From the cell containing the given text, extract its center point as [x, y] coordinate. 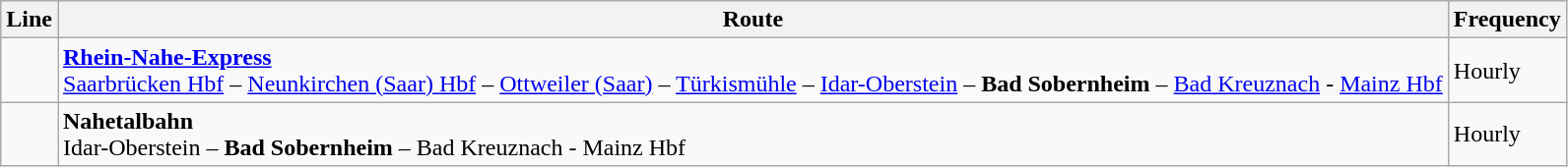
Frequency [1507, 20]
Route [752, 20]
NahetalbahnIdar-Oberstein – Bad Sobernheim – Bad Kreuznach - Mainz Hbf [752, 134]
Line [30, 20]
